Locate the cell with the specified text and output its [x, y] center coordinate. 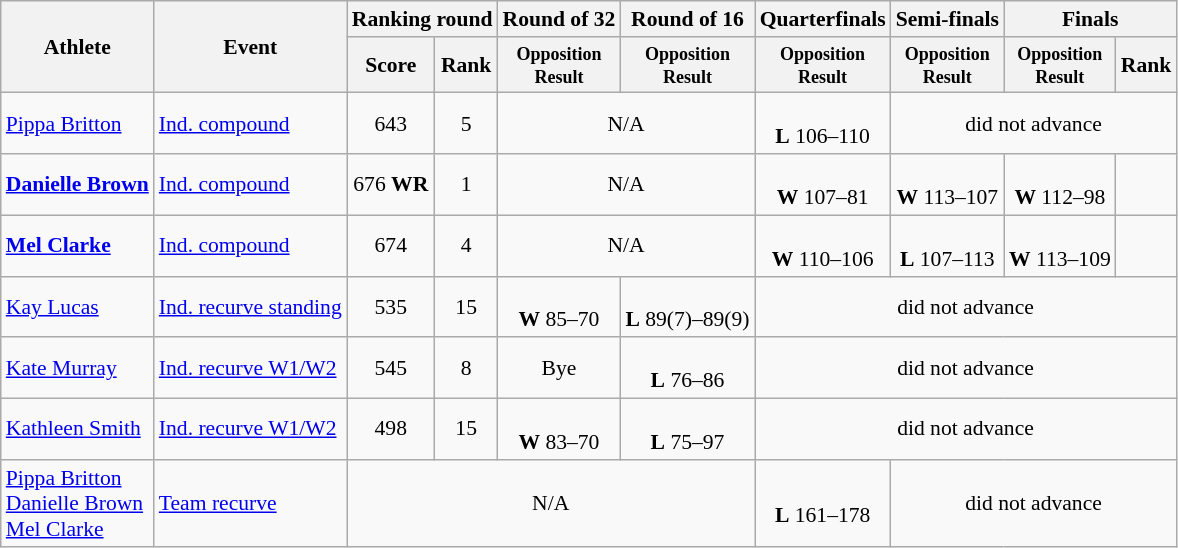
W 85–70 [558, 306]
W 83–70 [558, 430]
498 [391, 430]
Danielle Brown [78, 184]
535 [391, 306]
L 76–86 [687, 368]
Quarterfinals [823, 19]
1 [466, 184]
W 110–106 [823, 246]
5 [466, 124]
L 106–110 [823, 124]
Semi-finals [948, 19]
W 113–107 [948, 184]
L 89(7)–89(9) [687, 306]
545 [391, 368]
Finals [1090, 19]
Mel Clarke [78, 246]
Ranking round [422, 19]
L 75–97 [687, 430]
W 112–98 [1060, 184]
Kay Lucas [78, 306]
L 107–113 [948, 246]
Pippa Britton [78, 124]
643 [391, 124]
Kathleen Smith [78, 430]
Round of 16 [687, 19]
8 [466, 368]
W 113–109 [1060, 246]
Ind. recurve standing [250, 306]
4 [466, 246]
Bye [558, 368]
Team recurve [250, 504]
W 107–81 [823, 184]
Score [391, 65]
676 WR [391, 184]
Kate Murray [78, 368]
Round of 32 [558, 19]
674 [391, 246]
L 161–178 [823, 504]
Pippa BrittonDanielle BrownMel Clarke [78, 504]
Event [250, 47]
Athlete [78, 47]
